From the cell containing the given text, extract its center point as (x, y) coordinate. 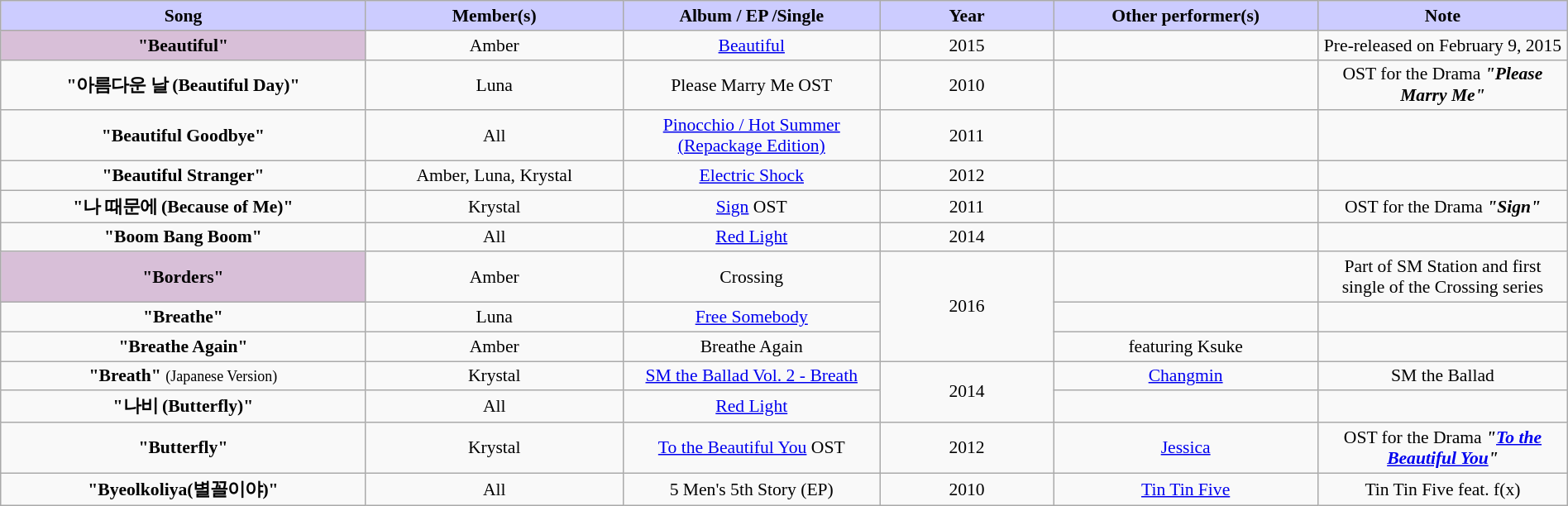
"Breath" (Japanese Version) (184, 375)
Pinocchio / Hot Summer (Repackage Edition) (751, 136)
"나 때문에 (Because of Me)" (184, 207)
2016 (966, 306)
featuring Ksuke (1186, 346)
OST for the Drama "Please Marry Me" (1443, 84)
"Beautiful Goodbye" (184, 136)
"Beautiful Stranger" (184, 175)
"Breathe Again" (184, 346)
Please Marry Me OST (751, 84)
OST for the Drama "To the Beautiful You" (1443, 448)
Sign OST (751, 207)
OST for the Drama "Sign" (1443, 207)
Beautiful (751, 45)
Electric Shock (751, 175)
Free Somebody (751, 317)
Member(s) (495, 16)
5 Men's 5th Story (EP) (751, 489)
"Boom Bang Boom" (184, 236)
SM the Ballad (1443, 375)
Jessica (1186, 448)
Amber, Luna, Krystal (495, 175)
Part of SM Station and first single of the Crossing series (1443, 276)
"Beautiful" (184, 45)
Album / EP /Single (751, 16)
"아름다운 날 (Beautiful Day)" (184, 84)
"Breathe" (184, 317)
"Byeolkoliya(별꼴이야)" (184, 489)
Note (1443, 16)
Changmin (1186, 375)
Year (966, 16)
Tin Tin Five feat. f(x) (1443, 489)
Crossing (751, 276)
Song (184, 16)
Other performer(s) (1186, 16)
Breathe Again (751, 346)
2015 (966, 45)
"나비 (Butterfly)" (184, 407)
"Borders" (184, 276)
Tin Tin Five (1186, 489)
To the Beautiful You OST (751, 448)
"Butterfly" (184, 448)
Pre-released on February 9, 2015 (1443, 45)
SM the Ballad Vol. 2 - Breath (751, 375)
